Capture the cell that displays the provided text and extract its (x, y) central coordinate. 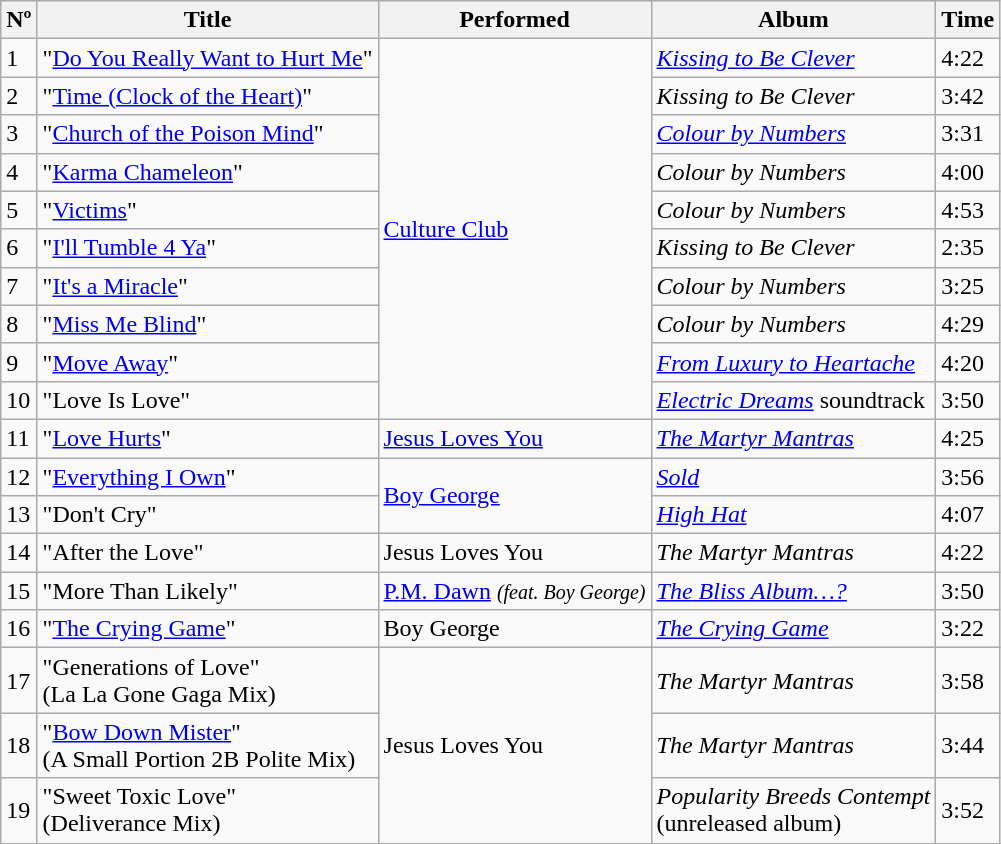
4:00 (968, 172)
High Hat (794, 515)
Sold (794, 477)
11 (19, 438)
"After the Love" (208, 553)
P.M. Dawn (feat. Boy George) (514, 591)
2:35 (968, 248)
Title (208, 20)
"Move Away" (208, 362)
"The Crying Game" (208, 629)
"More Than Likely" (208, 591)
Nº (19, 20)
"Time (Clock of the Heart)" (208, 96)
4:53 (968, 210)
14 (19, 553)
"Generations of Love"(La La Gone Gaga Mix) (208, 680)
"Everything I Own" (208, 477)
Time (968, 20)
The Bliss Album…? (794, 591)
3:42 (968, 96)
4 (19, 172)
8 (19, 324)
"Do You Really Want to Hurt Me" (208, 58)
6 (19, 248)
"Don't Cry" (208, 515)
"It's a Miracle" (208, 286)
3:44 (968, 746)
"Church of the Poison Mind" (208, 134)
3:31 (968, 134)
The Crying Game (794, 629)
9 (19, 362)
"I'll Tumble 4 Ya" (208, 248)
Culture Club (514, 230)
"Love Hurts" (208, 438)
"Victims" (208, 210)
2 (19, 96)
19 (19, 810)
Popularity Breeds Contempt(unreleased album) (794, 810)
4:29 (968, 324)
"Sweet Toxic Love"(Deliverance Mix) (208, 810)
16 (19, 629)
1 (19, 58)
3:25 (968, 286)
3:22 (968, 629)
7 (19, 286)
4:07 (968, 515)
18 (19, 746)
12 (19, 477)
"Miss Me Blind" (208, 324)
3:58 (968, 680)
17 (19, 680)
15 (19, 591)
3 (19, 134)
Performed (514, 20)
4:20 (968, 362)
"Love Is Love" (208, 400)
Album (794, 20)
From Luxury to Heartache (794, 362)
3:56 (968, 477)
5 (19, 210)
Electric Dreams soundtrack (794, 400)
"Karma Chameleon" (208, 172)
3:52 (968, 810)
10 (19, 400)
13 (19, 515)
4:25 (968, 438)
"Bow Down Mister"(A Small Portion 2B Polite Mix) (208, 746)
